Find where the given text appears and provide that cell's center as [X, Y] coordinate. 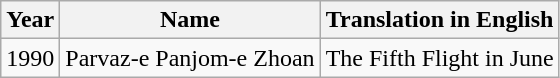
Name [190, 20]
1990 [30, 58]
Translation in English [440, 20]
Parvaz-e Panjom-e Zhoan [190, 58]
The Fifth Flight in June [440, 58]
Year [30, 20]
